Return (X, Y) of the center of cell containing provided text 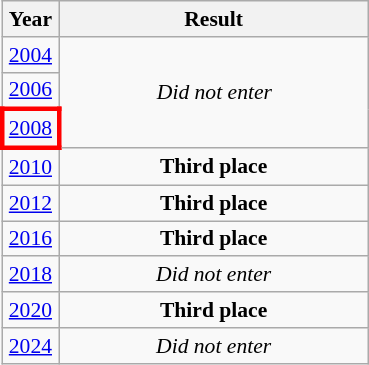
2004 (30, 55)
2010 (30, 166)
2008 (30, 130)
2006 (30, 90)
2012 (30, 203)
Result (214, 19)
Year (30, 19)
2018 (30, 275)
2020 (30, 310)
2024 (30, 346)
2016 (30, 239)
